Pinpoint the cell where the given text exists, returning its [x, y] midpoint coordinate. 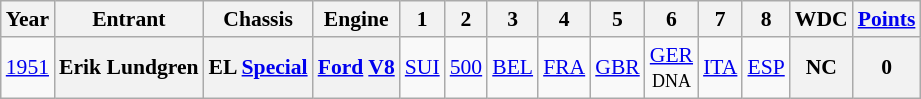
1951 [28, 68]
2 [466, 19]
GBR [618, 68]
GERDNA [672, 68]
500 [466, 68]
BEL [512, 68]
3 [512, 19]
FRA [564, 68]
Ford V8 [356, 68]
SUI [422, 68]
Year [28, 19]
Erik Lundgren [129, 68]
EL Special [258, 68]
Entrant [129, 19]
7 [720, 19]
4 [564, 19]
WDC [822, 19]
ESP [766, 68]
6 [672, 19]
0 [887, 68]
Chassis [258, 19]
Points [887, 19]
8 [766, 19]
ITA [720, 68]
1 [422, 19]
Engine [356, 19]
5 [618, 19]
NC [822, 68]
